Search for the cell housing the specified text and yield its (X, Y) center coordinate. 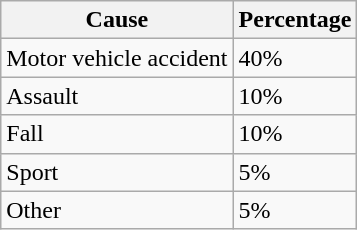
Fall (117, 134)
Sport (117, 172)
40% (295, 58)
Other (117, 210)
Motor vehicle accident (117, 58)
Percentage (295, 20)
Assault (117, 96)
Cause (117, 20)
